Extract the [x, y] coordinate from the center of the cell holding the provided text.  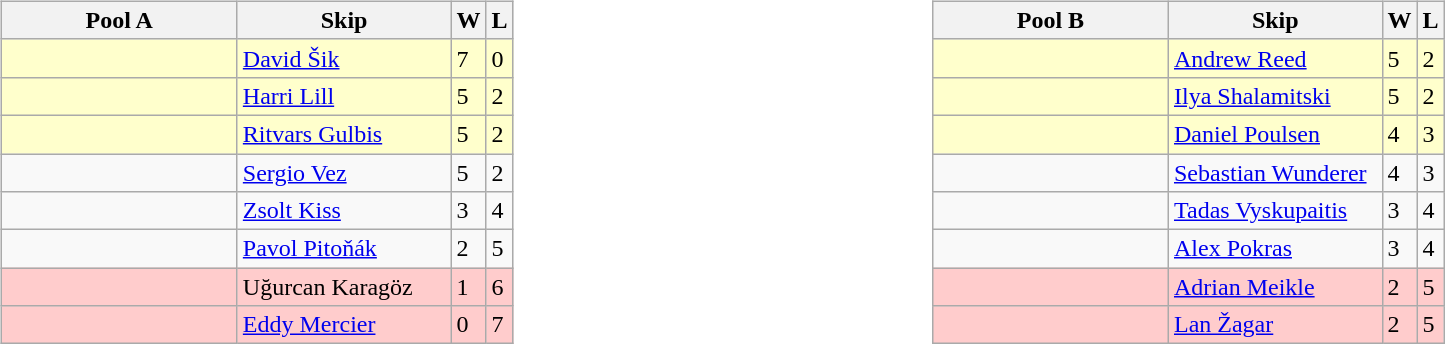
David Šik [344, 58]
Sebastian Wunderer [1275, 173]
Sergio Vez [344, 173]
Pool B [1050, 20]
Pool A [119, 20]
Adrian Meikle [1275, 287]
Lan Žagar [1275, 325]
Ritvars Gulbis [344, 134]
Alex Pokras [1275, 249]
Uğurcan Karagöz [344, 287]
Tadas Vyskupaitis [1275, 211]
Pavol Pitoňák [344, 249]
Eddy Mercier [344, 325]
Andrew Reed [1275, 58]
Harri Lill [344, 96]
1 [468, 287]
Daniel Poulsen [1275, 134]
Ilya Shalamitski [1275, 96]
6 [500, 287]
Zsolt Kiss [344, 211]
